Return (x, y) of the center of cell containing provided text 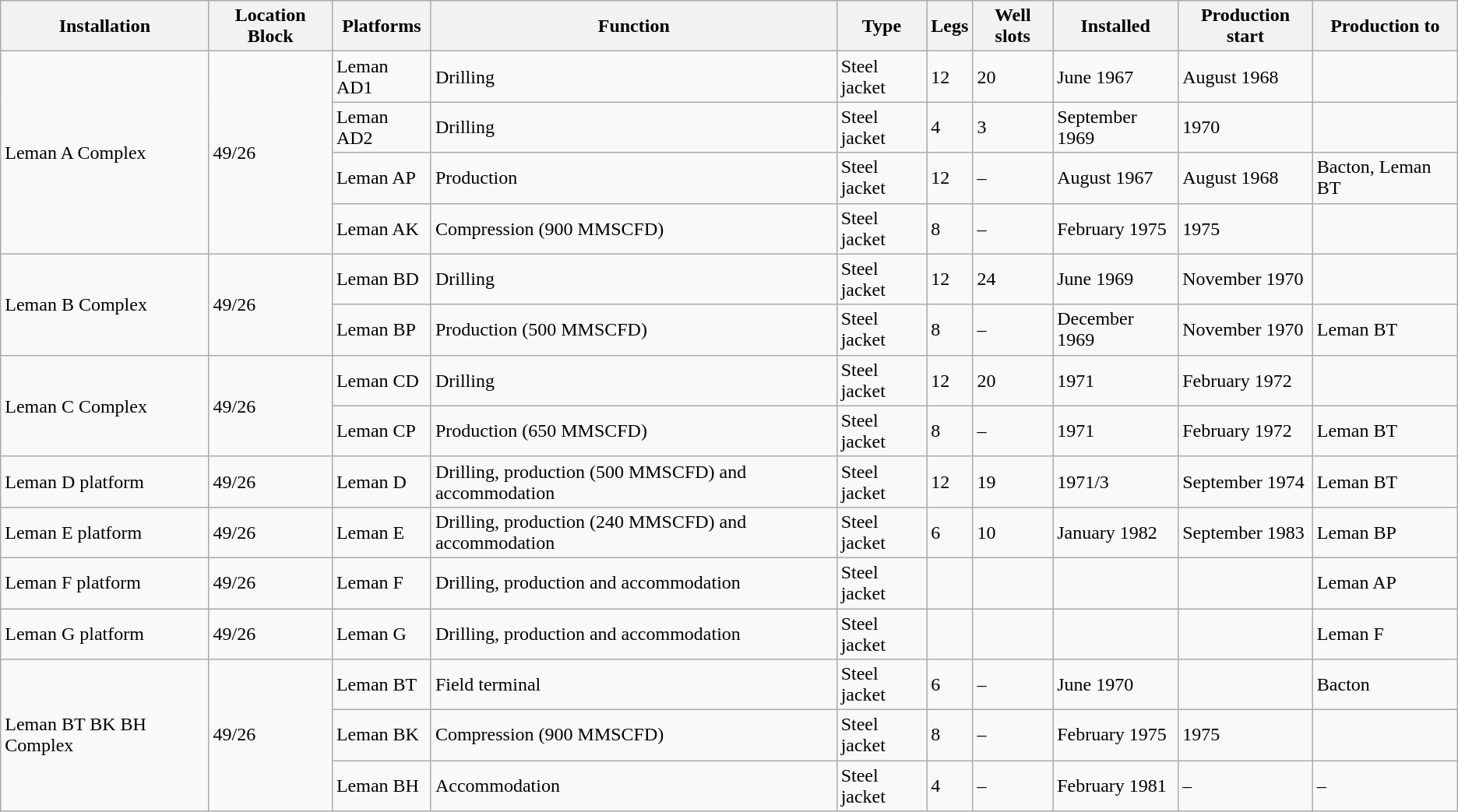
Installation (104, 26)
September 1983 (1246, 533)
Platforms (382, 26)
Production (500 MMSCFD) (634, 330)
Leman BK (382, 735)
Leman BH (382, 786)
Accommodation (634, 786)
Production start (1246, 26)
1971/3 (1115, 481)
June 1970 (1115, 685)
Leman G platform (104, 634)
Leman AK (382, 229)
Bacton, Leman BT (1385, 178)
Leman BD (382, 279)
Leman G (382, 634)
1970 (1246, 128)
10 (1012, 533)
Location Block (270, 26)
Field terminal (634, 685)
Leman D (382, 481)
Leman CP (382, 431)
Leman F platform (104, 582)
Bacton (1385, 685)
June 1967 (1115, 76)
Leman E platform (104, 533)
August 1967 (1115, 178)
Leman BT BK BH Complex (104, 735)
Production (650 MMSCFD) (634, 431)
December 1969 (1115, 330)
Drilling, production (240 MMSCFD) and accommodation (634, 533)
Installed (1115, 26)
February 1981 (1115, 786)
Leman AD2 (382, 128)
Leman CD (382, 380)
Production (634, 178)
3 (1012, 128)
19 (1012, 481)
January 1982 (1115, 533)
24 (1012, 279)
Drilling, production (500 MMSCFD) and accommodation (634, 481)
Leman A Complex (104, 153)
Leman E (382, 533)
Leman B Complex (104, 304)
Type (882, 26)
Function (634, 26)
Production to (1385, 26)
Well slots (1012, 26)
September 1969 (1115, 128)
September 1974 (1246, 481)
Leman D platform (104, 481)
June 1969 (1115, 279)
Legs (950, 26)
Leman AD1 (382, 76)
Leman C Complex (104, 406)
